For the text-containing cell, return its midpoint in [x, y] coordinate format. 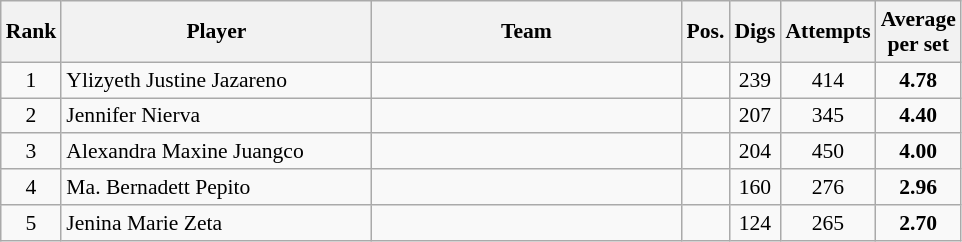
2.70 [918, 223]
Ma. Bernadett Pepito [216, 187]
3 [32, 152]
239 [754, 80]
2 [32, 116]
4.00 [918, 152]
4 [32, 187]
276 [828, 187]
Alexandra Maxine Juangco [216, 152]
414 [828, 80]
Attempts [828, 32]
2.96 [918, 187]
Team [526, 32]
Pos. [706, 32]
Player [216, 32]
4.40 [918, 116]
Digs [754, 32]
5 [32, 223]
Ylizyeth Justine Jazareno [216, 80]
Jenina Marie Zeta [216, 223]
4.78 [918, 80]
204 [754, 152]
207 [754, 116]
Rank [32, 32]
Jennifer Nierva [216, 116]
345 [828, 116]
450 [828, 152]
1 [32, 80]
160 [754, 187]
265 [828, 223]
124 [754, 223]
Average per set [918, 32]
